Detect which cell encompasses the target text, then output its [X, Y] center coordinate. 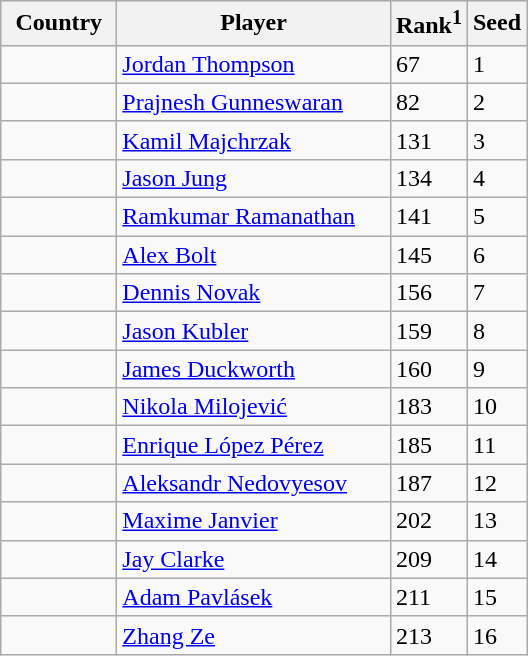
202 [428, 521]
13 [496, 521]
1 [496, 64]
Country [59, 24]
131 [428, 140]
12 [496, 483]
Alex Bolt [254, 255]
134 [428, 178]
Kamil Majchrzak [254, 140]
James Duckworth [254, 369]
14 [496, 559]
11 [496, 445]
82 [428, 102]
Enrique López Pérez [254, 445]
Seed [496, 24]
10 [496, 407]
213 [428, 635]
141 [428, 217]
187 [428, 483]
Dennis Novak [254, 293]
4 [496, 178]
7 [496, 293]
Player [254, 24]
159 [428, 331]
Nikola Milojević [254, 407]
Rank1 [428, 24]
Jason Jung [254, 178]
156 [428, 293]
Ramkumar Ramanathan [254, 217]
160 [428, 369]
5 [496, 217]
2 [496, 102]
211 [428, 597]
209 [428, 559]
15 [496, 597]
Maxime Janvier [254, 521]
8 [496, 331]
3 [496, 140]
145 [428, 255]
Jay Clarke [254, 559]
6 [496, 255]
Prajnesh Gunneswaran [254, 102]
183 [428, 407]
Jason Kubler [254, 331]
Aleksandr Nedovyesov [254, 483]
185 [428, 445]
9 [496, 369]
Adam Pavlásek [254, 597]
Jordan Thompson [254, 64]
16 [496, 635]
67 [428, 64]
Zhang Ze [254, 635]
